For the text-containing cell, return its midpoint in (X, Y) coordinate format. 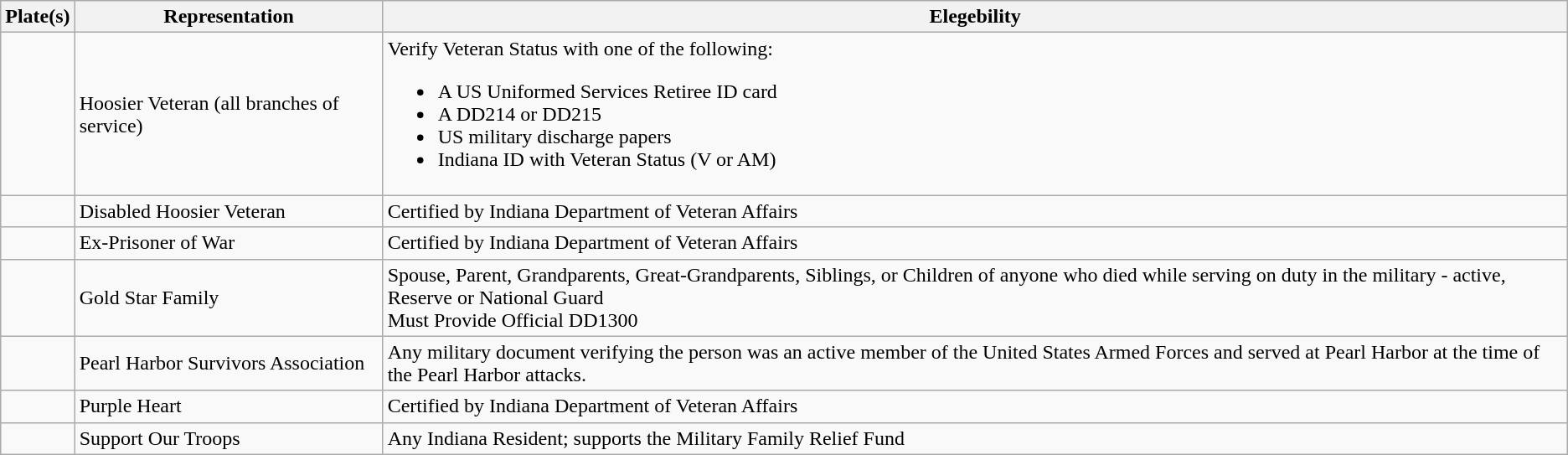
Elegebility (975, 17)
Purple Heart (229, 406)
Plate(s) (38, 17)
Representation (229, 17)
Pearl Harbor Survivors Association (229, 364)
Hoosier Veteran (all branches of service) (229, 114)
Ex-Prisoner of War (229, 243)
Support Our Troops (229, 438)
Disabled Hoosier Veteran (229, 211)
Gold Star Family (229, 297)
Any Indiana Resident; supports the Military Family Relief Fund (975, 438)
